Locate the cell with the specified text and output its (X, Y) center coordinate. 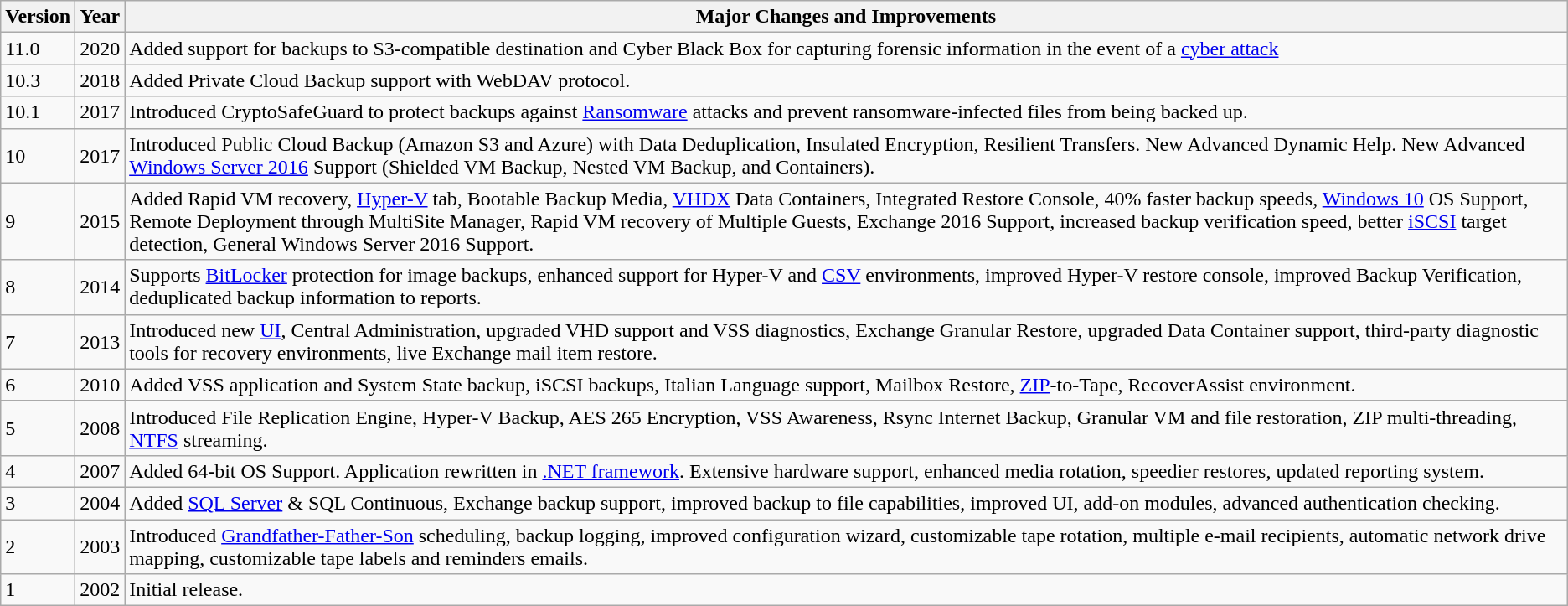
5 (39, 427)
3 (39, 503)
Added support for backups to S3-compatible destination and Cyber Black Box for capturing forensic information in the event of a cyber attack (846, 49)
2008 (101, 427)
11.0 (39, 49)
Added VSS application and System State backup, iSCSI backups, Italian Language support, Mailbox Restore, ZIP-to-Tape, RecoverAssist environment. (846, 385)
2003 (101, 546)
6 (39, 385)
2 (39, 546)
4 (39, 471)
1 (39, 590)
2018 (101, 80)
10.1 (39, 112)
2004 (101, 503)
2015 (101, 221)
2007 (101, 471)
7 (39, 342)
Introduced CryptoSafeGuard to protect backups against Ransomware attacks and prevent ransomware-infected files from being backed up. (846, 112)
Initial release. (846, 590)
Added Private Cloud Backup support with WebDAV protocol. (846, 80)
9 (39, 221)
Version (39, 17)
10.3 (39, 80)
2002 (101, 590)
2010 (101, 385)
Year (101, 17)
2020 (101, 49)
2013 (101, 342)
Major Changes and Improvements (846, 17)
8 (39, 287)
2014 (101, 287)
10 (39, 156)
